Pinpoint the cell where the given text exists, returning its [X, Y] midpoint coordinate. 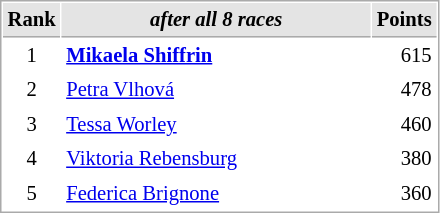
Viktoria Rebensburg [216, 158]
Mikaela Shiffrin [216, 56]
1 [32, 56]
Points [404, 20]
3 [32, 124]
360 [404, 194]
478 [404, 90]
380 [404, 158]
2 [32, 90]
615 [404, 56]
460 [404, 124]
Tessa Worley [216, 124]
Petra Vlhová [216, 90]
Federica Brignone [216, 194]
5 [32, 194]
4 [32, 158]
Rank [32, 20]
after all 8 races [216, 20]
